Search for the cell housing the specified text and yield its [x, y] center coordinate. 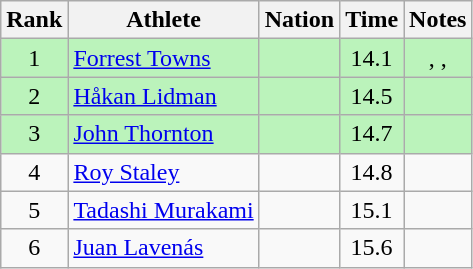
Forrest Towns [164, 58]
6 [34, 248]
Time [372, 20]
14.7 [372, 134]
Roy Staley [164, 172]
14.8 [372, 172]
Nation [299, 20]
Tadashi Murakami [164, 210]
14.5 [372, 96]
Rank [34, 20]
5 [34, 210]
Håkan Lidman [164, 96]
15.6 [372, 248]
4 [34, 172]
Juan Lavenás [164, 248]
1 [34, 58]
Athlete [164, 20]
15.1 [372, 210]
2 [34, 96]
John Thornton [164, 134]
, , [438, 58]
14.1 [372, 58]
Notes [438, 20]
3 [34, 134]
